Scan for the cell matching the given text and deliver its [x, y] coordinate at center. 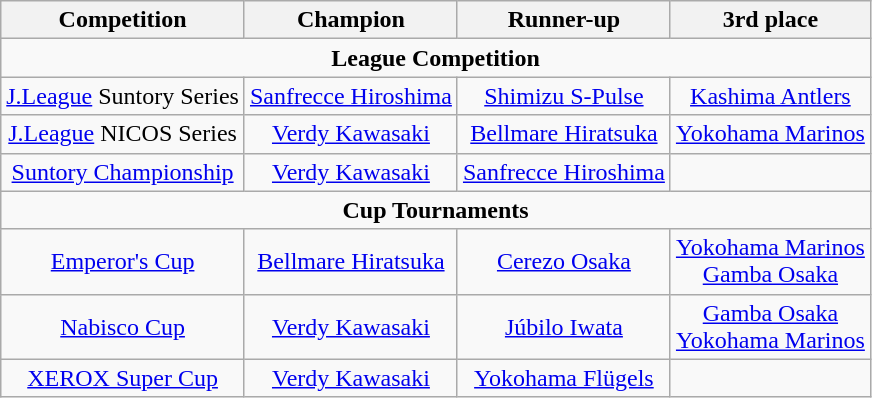
Gamba OsakaYokohama Marinos [770, 326]
Yokohama Flügels [564, 378]
Cup Tournaments [436, 210]
Yokohama MarinosGamba Osaka [770, 262]
Competition [123, 20]
Nabisco Cup [123, 326]
Kashima Antlers [770, 96]
Runner-up [564, 20]
Yokohama Marinos [770, 134]
J.League Suntory Series [123, 96]
Shimizu S-Pulse [564, 96]
Cerezo Osaka [564, 262]
Emperor's Cup [123, 262]
J.League NICOS Series [123, 134]
Júbilo Iwata [564, 326]
XEROX Super Cup [123, 378]
Suntory Championship [123, 172]
3rd place [770, 20]
League Competition [436, 58]
Champion [350, 20]
